Return (x, y) of the center of cell containing provided text 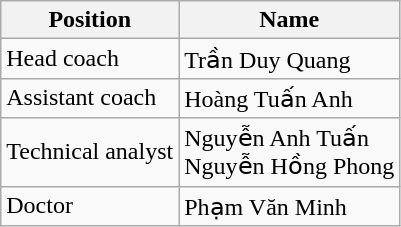
Trần Duy Quang (290, 59)
Assistant coach (90, 98)
Hoàng Tuấn Anh (290, 98)
Nguyễn Anh Tuấn Nguyễn Hồng Phong (290, 152)
Doctor (90, 206)
Head coach (90, 59)
Name (290, 20)
Technical analyst (90, 152)
Position (90, 20)
Phạm Văn Minh (290, 206)
